For the text-containing cell, return its midpoint in [x, y] coordinate format. 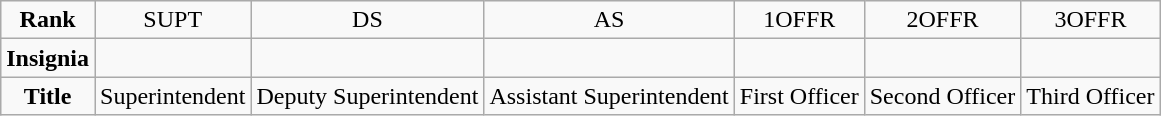
DS [368, 20]
Deputy Superintendent [368, 96]
SUPT [173, 20]
Title [48, 96]
1OFFR [799, 20]
3OFFR [1090, 20]
AS [609, 20]
Rank [48, 20]
Third Officer [1090, 96]
Assistant Superintendent [609, 96]
First Officer [799, 96]
Insignia [48, 58]
Second Officer [942, 96]
2OFFR [942, 20]
Superintendent [173, 96]
